Find where the given text appears and provide that cell's center as [X, Y] coordinate. 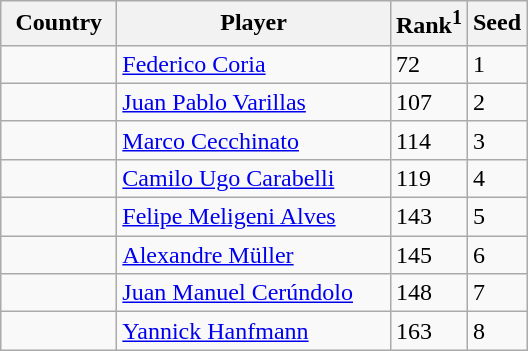
6 [496, 255]
143 [428, 217]
148 [428, 293]
5 [496, 217]
3 [496, 140]
2 [496, 102]
Federico Coria [254, 64]
Seed [496, 24]
Player [254, 24]
Juan Manuel Cerúndolo [254, 293]
Yannick Hanfmann [254, 331]
Camilo Ugo Carabelli [254, 178]
Rank1 [428, 24]
Juan Pablo Varillas [254, 102]
7 [496, 293]
145 [428, 255]
163 [428, 331]
Country [59, 24]
Marco Cecchinato [254, 140]
119 [428, 178]
72 [428, 64]
114 [428, 140]
8 [496, 331]
1 [496, 64]
Felipe Meligeni Alves [254, 217]
Alexandre Müller [254, 255]
4 [496, 178]
107 [428, 102]
